Search for the cell housing the specified text and yield its [X, Y] center coordinate. 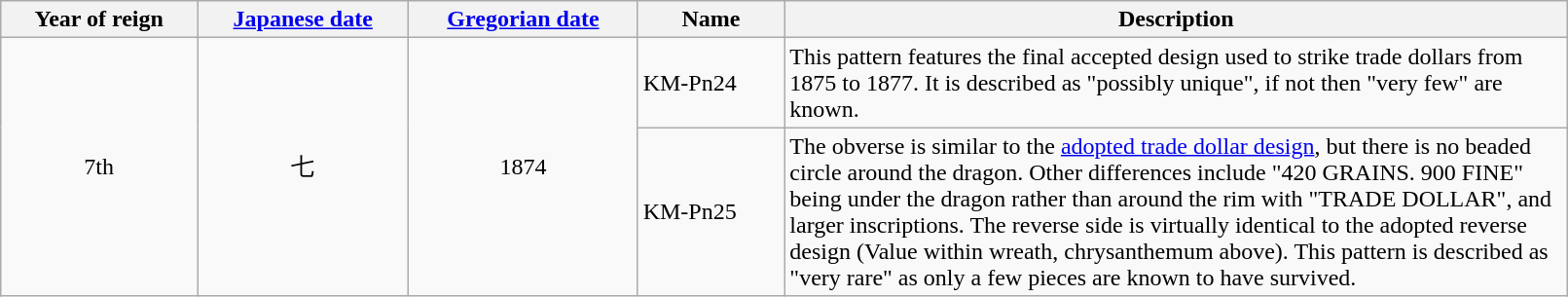
KM-Pn25 [711, 212]
Name [711, 19]
七 [304, 167]
Gregorian date [524, 19]
KM-Pn24 [711, 83]
Description [1176, 19]
7th [99, 167]
Year of reign [99, 19]
Japanese date [304, 19]
1874 [524, 167]
